Return the (X, Y) coordinate for the center point of the cell that contains the specified text.  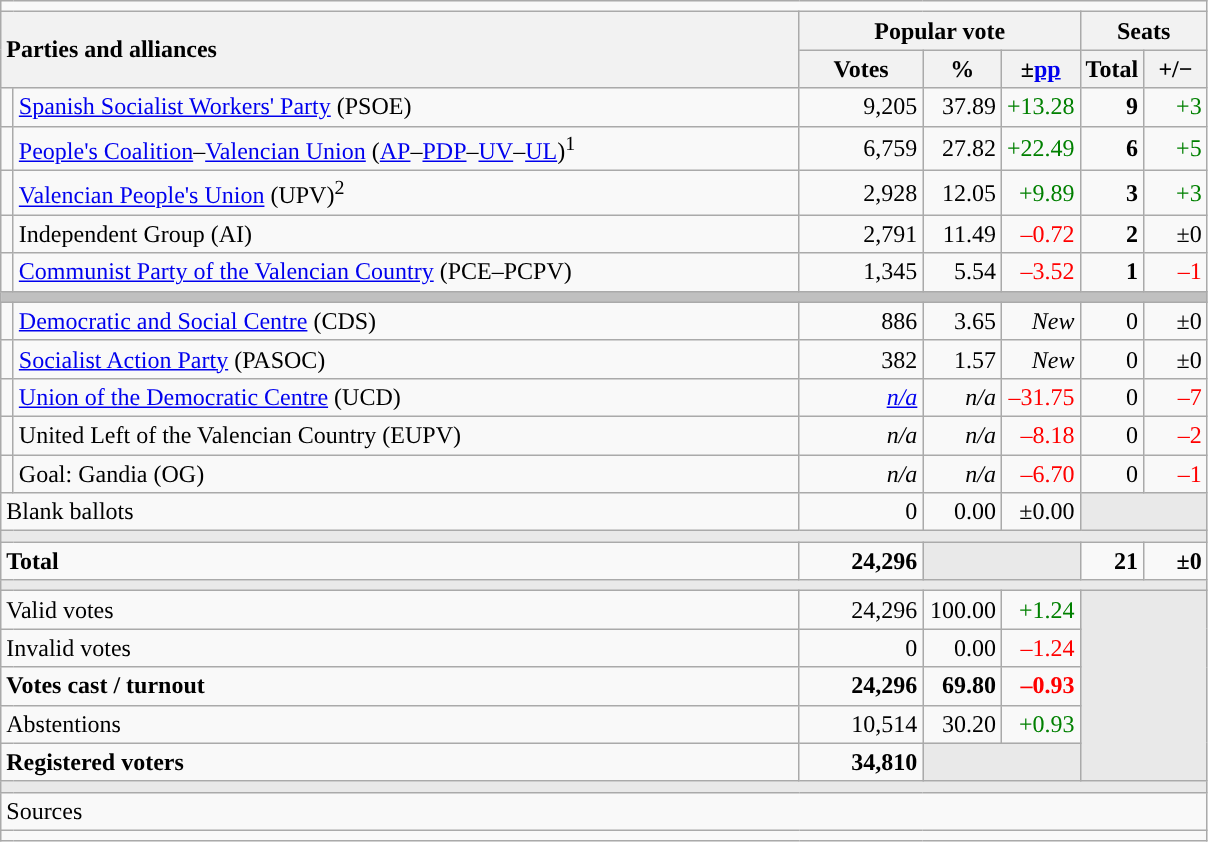
6,759 (861, 148)
Union of the Democratic Centre (UCD) (406, 397)
34,810 (861, 762)
+22.49 (1040, 148)
% (962, 69)
People's Coalition–Valencian Union (AP–PDP–UV–UL)1 (406, 148)
–0.72 (1040, 234)
Popular vote (940, 31)
±pp (1040, 69)
Registered voters (400, 762)
–7 (1176, 397)
–31.75 (1040, 397)
Valencian People's Union (UPV)2 (406, 194)
–3.52 (1040, 272)
Seats (1144, 31)
Parties and alliances (400, 50)
Spanish Socialist Workers' Party (PSOE) (406, 107)
Blank ballots (400, 512)
+1.24 (1040, 610)
Valid votes (400, 610)
27.82 (962, 148)
+9.89 (1040, 194)
±0.00 (1040, 512)
Independent Group (AI) (406, 234)
Abstentions (400, 724)
30.20 (962, 724)
11.49 (962, 234)
10,514 (861, 724)
100.00 (962, 610)
–6.70 (1040, 474)
21 (1112, 561)
2,928 (861, 194)
Votes (861, 69)
9,205 (861, 107)
Invalid votes (400, 648)
1.57 (962, 359)
Socialist Action Party (PASOC) (406, 359)
3.65 (962, 321)
1,345 (861, 272)
3 (1112, 194)
Goal: Gandia (OG) (406, 474)
+0.93 (1040, 724)
–2 (1176, 435)
382 (861, 359)
5.54 (962, 272)
Votes cast / turnout (400, 686)
12.05 (962, 194)
–8.18 (1040, 435)
886 (861, 321)
Democratic and Social Centre (CDS) (406, 321)
+13.28 (1040, 107)
2,791 (861, 234)
–1.24 (1040, 648)
2 (1112, 234)
69.80 (962, 686)
United Left of the Valencian Country (EUPV) (406, 435)
–0.93 (1040, 686)
+/− (1176, 69)
1 (1112, 272)
Sources (604, 811)
37.89 (962, 107)
9 (1112, 107)
+5 (1176, 148)
6 (1112, 148)
Communist Party of the Valencian Country (PCE–PCPV) (406, 272)
